Detect which cell encompasses the target text, then output its (X, Y) center coordinate. 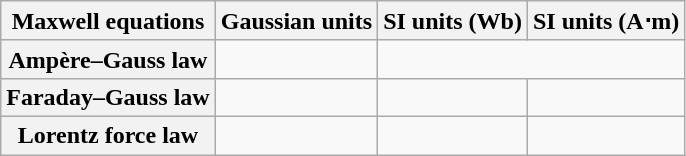
Gaussian units (296, 21)
SI units (Wb) (453, 21)
Maxwell equations (108, 21)
Ampère–Gauss law (108, 59)
Lorentz force law (108, 135)
SI units (A⋅m) (606, 21)
Faraday–Gauss law (108, 97)
